Detect which cell encompasses the target text, then output its (x, y) center coordinate. 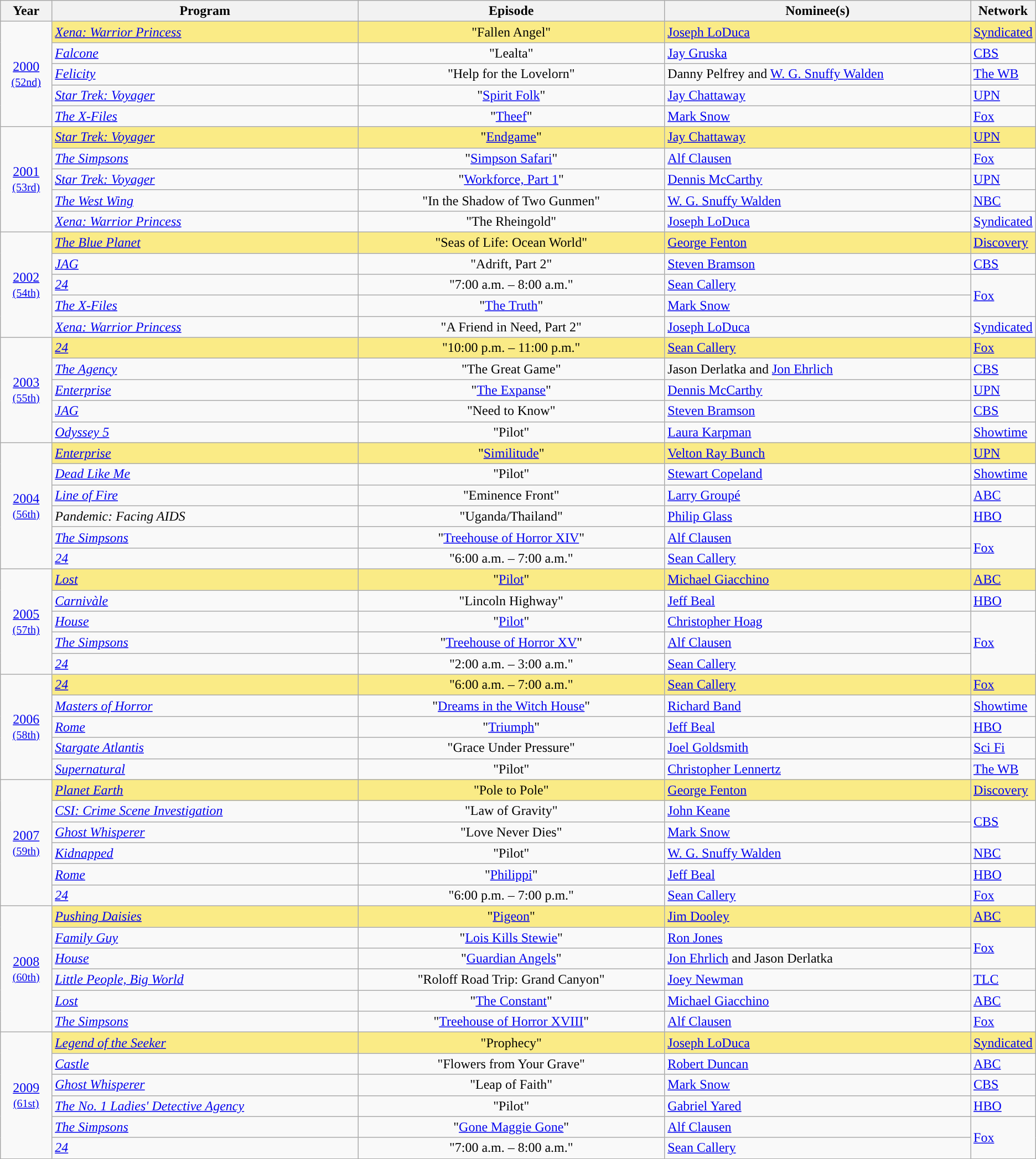
"6:00 p.m. – 7:00 p.m." (511, 895)
2008(60th) (27, 969)
"Similitude" (511, 453)
"Help for the Lovelorn" (511, 74)
The Agency (205, 369)
"Pole to Pole" (511, 790)
2007(59th) (27, 843)
Carnivàle (205, 600)
Jason Derlatka and Jon Ehrlich (818, 369)
Family Guy (205, 938)
"Seas of Life: Ocean World" (511, 242)
Dead Like Me (205, 474)
"In the Shadow of Two Gunmen" (511, 200)
"Endgame" (511, 137)
Jay Gruska (818, 53)
Stargate Atlantis (205, 748)
"Simpson Safari" (511, 158)
"Lealta" (511, 53)
2006(58th) (27, 727)
"Fallen Angel" (511, 32)
Masters of Horror (205, 706)
"Gone Maggie Gone" (511, 1127)
Network (1003, 11)
2000(52nd) (27, 74)
"Prophecy" (511, 1043)
Felicity (205, 74)
Christopher Hoag (818, 622)
"Philippi" (511, 874)
Supernatural (205, 769)
"Lois Kills Stewie" (511, 938)
Program (205, 11)
Falcone (205, 53)
Line of Fire (205, 495)
"Leap of Faith" (511, 1085)
Legend of the Seeker (205, 1043)
Richard Band (818, 706)
Joey Newman (818, 980)
Philip Glass (818, 516)
TLC (1003, 980)
"2:00 a.m. – 3:00 a.m." (511, 664)
"Need to Know" (511, 411)
"Dreams in the Witch House" (511, 706)
"Theef" (511, 116)
"Spirit Folk" (511, 95)
Sci Fi (1003, 748)
"10:00 p.m. – 11:00 p.m." (511, 348)
Danny Pelfrey and W. G. Snuffy Walden (818, 74)
"The Constant" (511, 1001)
Gabriel Yared (818, 1106)
Planet Earth (205, 790)
"The Rheingold" (511, 221)
"Treehouse of Horror XVIII" (511, 1022)
The No. 1 Ladies' Detective Agency (205, 1106)
"Treehouse of Horror XV" (511, 643)
Laura Karpman (818, 432)
2002(54th) (27, 284)
Pandemic: Facing AIDS (205, 516)
The West Wing (205, 200)
"Eminence Front" (511, 495)
"Flowers from Your Grave" (511, 1064)
Odyssey 5 (205, 432)
2004(56th) (27, 506)
"Triumph" (511, 727)
"Uganda/Thailand" (511, 516)
Joel Goldsmith (818, 748)
"Pigeon" (511, 916)
"Roloff Road Trip: Grand Canyon" (511, 980)
Castle (205, 1064)
Larry Groupé (818, 495)
"Workforce, Part 1" (511, 179)
"Lincoln Highway" (511, 600)
"Treehouse of Horror XIV" (511, 537)
"Love Never Dies" (511, 832)
Jim Dooley (818, 916)
2005(57th) (27, 621)
Ron Jones (818, 938)
CSI: Crime Scene Investigation (205, 811)
"A Friend in Need, Part 2" (511, 327)
John Keane (818, 811)
Stewart Copeland (818, 474)
Velton Ray Bunch (818, 453)
Christopher Lennertz (818, 769)
Jon Ehrlich and Jason Derlatka (818, 959)
"Adrift, Part 2" (511, 264)
The Blue Planet (205, 242)
"The Expanse" (511, 390)
"The Great Game" (511, 369)
"The Truth" (511, 306)
"Guardian Angels" (511, 959)
Episode (511, 11)
Year (27, 11)
Robert Duncan (818, 1064)
Kidnapped (205, 853)
2009(61st) (27, 1095)
"Grace Under Pressure" (511, 748)
Little People, Big World (205, 980)
2001(53rd) (27, 179)
Nominee(s) (818, 11)
2003(55th) (27, 390)
Pushing Daisies (205, 916)
"Law of Gravity" (511, 811)
